Extract the [x, y] coordinate from the center of the cell holding the provided text.  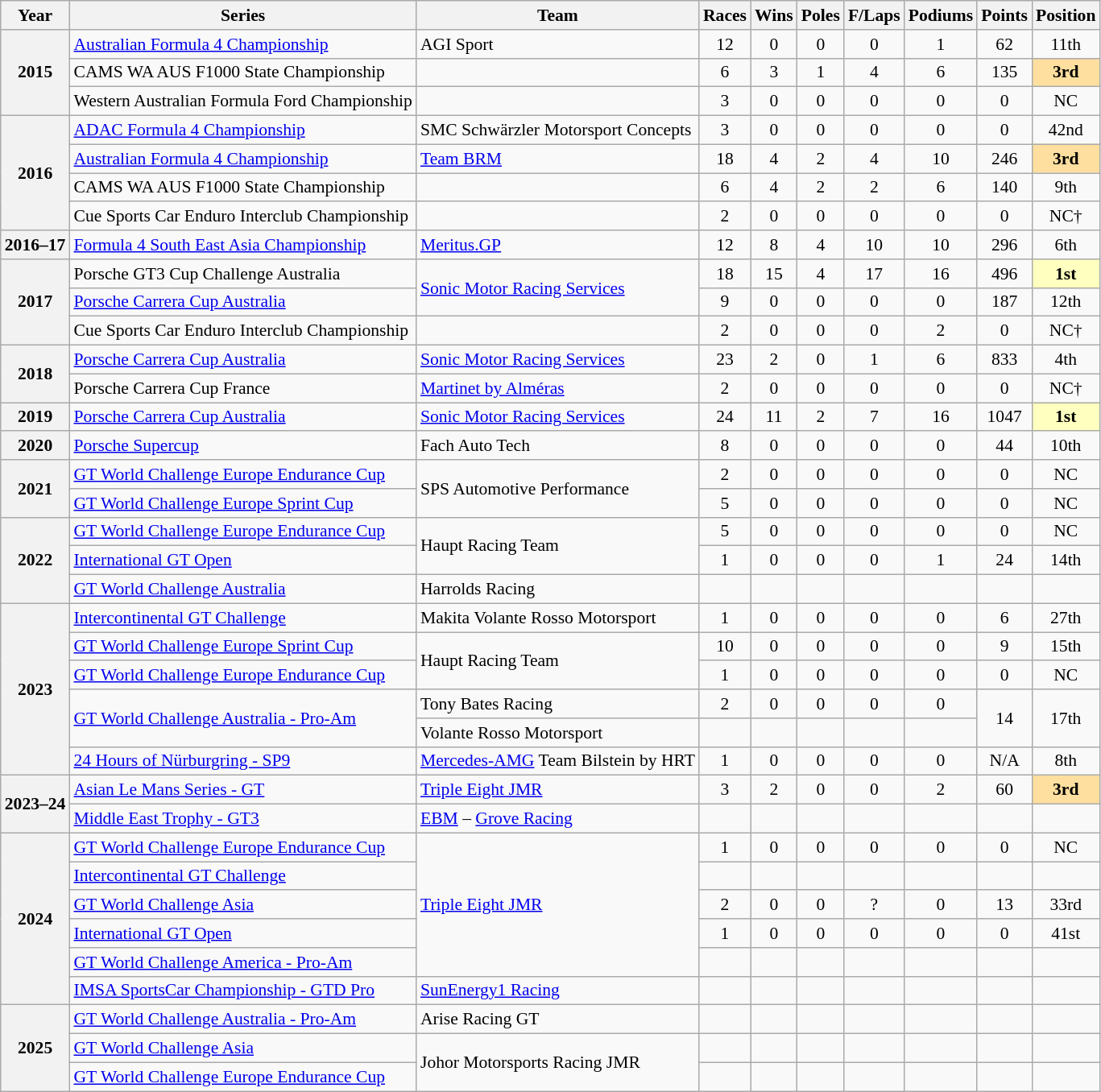
17 [875, 274]
14 [1004, 718]
24 Hours of Nürburgring - SP9 [242, 761]
2018 [35, 374]
33rd [1066, 905]
EBM – Grove Racing [557, 819]
2016–17 [35, 245]
Makita Volante Rosso Motorsport [557, 618]
2025 [35, 1049]
12th [1066, 302]
17th [1066, 718]
13 [1004, 905]
Formula 4 South East Asia Championship [242, 245]
2016 [35, 173]
15th [1066, 647]
8th [1066, 761]
833 [1004, 360]
Position [1066, 15]
Podiums [941, 15]
Martinet by Alméras [557, 388]
Tony Bates Racing [557, 704]
N/A [1004, 761]
2022 [35, 560]
AGI Sport [557, 44]
15 [774, 274]
Porsche Carrera Cup France [242, 388]
9th [1066, 188]
Meritus.GP [557, 245]
Points [1004, 15]
Johor Motorsports Racing JMR [557, 1063]
60 [1004, 790]
IMSA SportsCar Championship - GTD Pro [242, 991]
296 [1004, 245]
2024 [35, 919]
Poles [821, 15]
SunEnergy1 Racing [557, 991]
? [875, 905]
Harrolds Racing [557, 589]
2020 [35, 446]
14th [1066, 560]
10th [1066, 446]
GT World Challenge Australia [242, 589]
Fach Auto Tech [557, 446]
23 [725, 360]
Asian Le Mans Series - GT [242, 790]
GT World Challenge America - Pro-Am [242, 962]
Team [557, 15]
F/Laps [875, 15]
Mercedes-AMG Team Bilstein by HRT [557, 761]
246 [1004, 159]
Middle East Trophy - GT3 [242, 819]
44 [1004, 446]
6th [1066, 245]
Races [725, 15]
140 [1004, 188]
Arise Racing GT [557, 1020]
62 [1004, 44]
Western Australian Formula Ford Championship [242, 101]
135 [1004, 72]
Team BRM [557, 159]
41st [1066, 933]
7 [875, 417]
2021 [35, 488]
SPS Automotive Performance [557, 488]
SMC Schwärzler Motorsport Concepts [557, 130]
4th [1066, 360]
Wins [774, 15]
2023 [35, 689]
Volante Rosso Motorsport [557, 733]
27th [1066, 618]
2019 [35, 417]
187 [1004, 302]
11 [774, 417]
Series [242, 15]
496 [1004, 274]
ADAC Formula 4 Championship [242, 130]
Porsche Supercup [242, 446]
1047 [1004, 417]
2023–24 [35, 804]
2017 [35, 303]
Year [35, 15]
42nd [1066, 130]
2015 [35, 72]
11th [1066, 44]
Porsche GT3 Cup Challenge Australia [242, 274]
